Pinpoint the cell where the given text exists, returning its (x, y) midpoint coordinate. 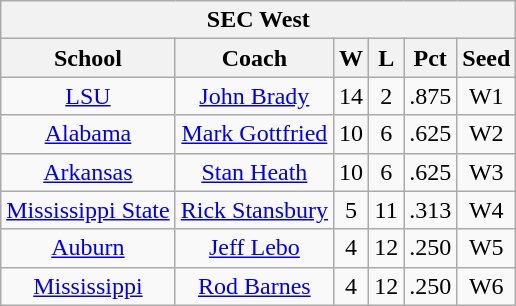
5 (352, 210)
W1 (486, 96)
Jeff Lebo (254, 248)
W2 (486, 134)
School (88, 58)
L (386, 58)
.313 (430, 210)
2 (386, 96)
W6 (486, 286)
14 (352, 96)
Rick Stansbury (254, 210)
W (352, 58)
Stan Heath (254, 172)
11 (386, 210)
Alabama (88, 134)
Mark Gottfried (254, 134)
John Brady (254, 96)
Pct (430, 58)
Coach (254, 58)
Mississippi State (88, 210)
Auburn (88, 248)
SEC West (258, 20)
W4 (486, 210)
.875 (430, 96)
Seed (486, 58)
W3 (486, 172)
Mississippi (88, 286)
W5 (486, 248)
Rod Barnes (254, 286)
Arkansas (88, 172)
LSU (88, 96)
